Search for the cell housing the specified text and yield its (X, Y) center coordinate. 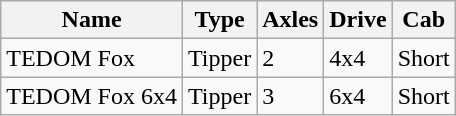
6x4 (358, 96)
Cab (424, 20)
Name (92, 20)
4x4 (358, 58)
Drive (358, 20)
TEDOM Fox 6x4 (92, 96)
TEDOM Fox (92, 58)
Type (219, 20)
3 (290, 96)
2 (290, 58)
Axles (290, 20)
